Output the [x, y] coordinate of the center of the cell containing the given text.  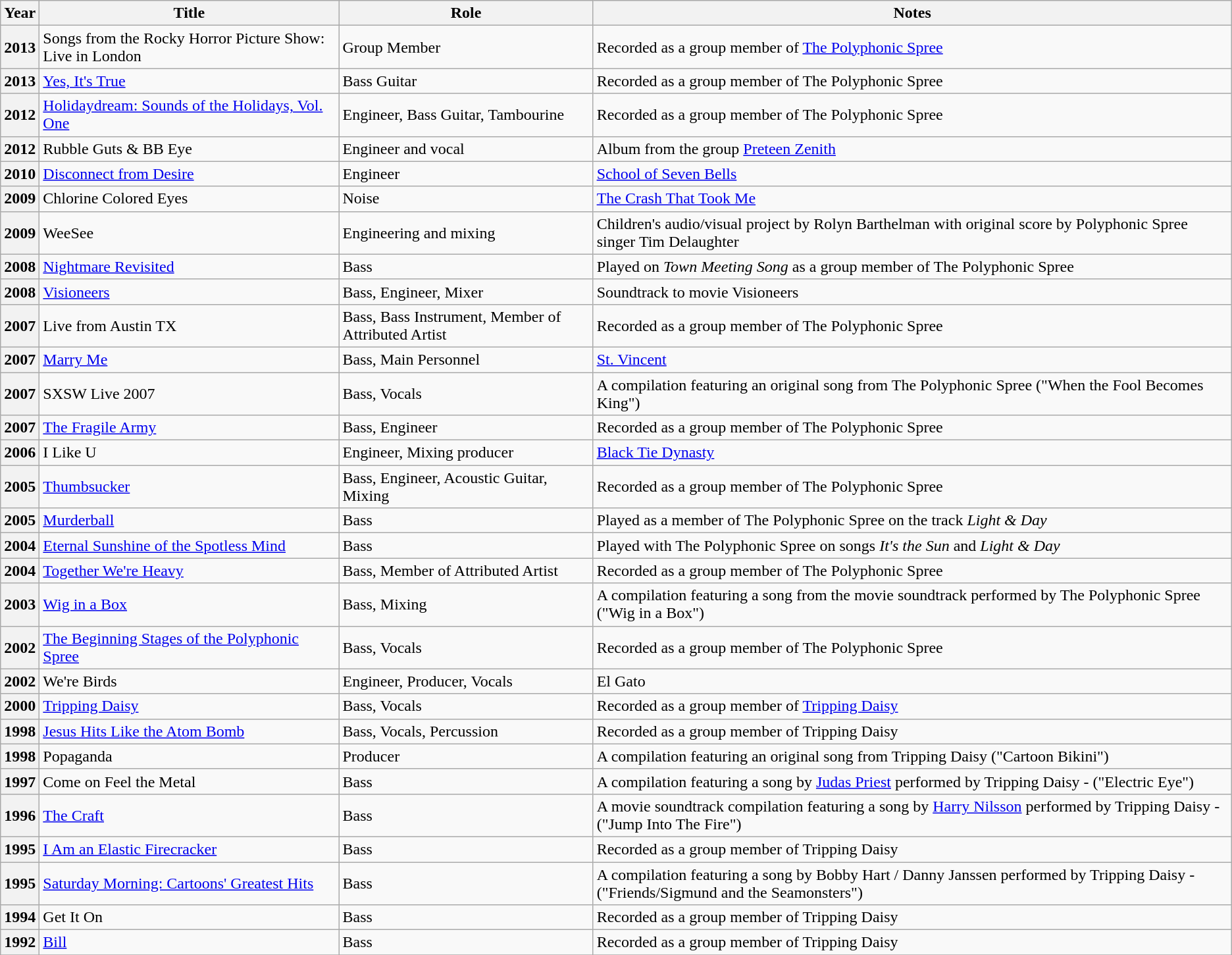
Bass, Vocals, Percussion [466, 731]
Played on Town Meeting Song as a group member of The Polyphonic Spree [912, 267]
Bass, Engineer [466, 428]
A compilation featuring a song by Judas Priest performed by Tripping Daisy - ("Electric Eye") [912, 781]
The Crash That Took Me [912, 199]
Soundtrack to movie Visioneers [912, 292]
A movie soundtrack compilation featuring a song by Harry Nilsson performed by Tripping Daisy - ("Jump Into The Fire") [912, 815]
Notes [912, 13]
St. Vincent [912, 359]
SXSW Live 2007 [190, 394]
Played with The Polyphonic Spree on songs It's the Sun and Light & Day [912, 546]
We're Birds [190, 681]
Wig in a Box [190, 604]
Noise [466, 199]
A compilation featuring a song from the movie soundtrack performed by The Polyphonic Spree ("Wig in a Box") [912, 604]
A compilation featuring an original song from Tripping Daisy ("Cartoon Bikini") [912, 756]
Children's audio/visual project by Rolyn Barthelman with original score by Polyphonic Spree singer Tim Delaughter [912, 233]
Together We're Heavy [190, 571]
2006 [20, 453]
2003 [20, 604]
Popaganda [190, 756]
Producer [466, 756]
Engineer, Producer, Vocals [466, 681]
A compilation featuring a song by Bobby Hart / Danny Janssen performed by Tripping Daisy - ("Friends/Sigmund and the Seamonsters") [912, 883]
Group Member [466, 47]
Thumbsucker [190, 487]
2010 [20, 174]
Holidaydream: Sounds of the Holidays, Vol. One [190, 115]
1992 [20, 942]
Bass, Main Personnel [466, 359]
1996 [20, 815]
Bass Guitar [466, 81]
Engineer [466, 174]
School of Seven Bells [912, 174]
Bill [190, 942]
Engineering and mixing [466, 233]
Bass, Bass Instrument, Member of Attributed Artist [466, 325]
Rubble Guts & BB Eye [190, 149]
Bass, Engineer, Acoustic Guitar, Mixing [466, 487]
Year [20, 13]
Songs from the Rocky Horror Picture Show: Live in London [190, 47]
The Fragile Army [190, 428]
Engineer, Bass Guitar, Tambourine [466, 115]
El Gato [912, 681]
Come on Feel the Metal [190, 781]
Role [466, 13]
Get It On [190, 917]
Chlorine Colored Eyes [190, 199]
Marry Me [190, 359]
1997 [20, 781]
I Am an Elastic Firecracker [190, 849]
2000 [20, 706]
Live from Austin TX [190, 325]
Played as a member of The Polyphonic Spree on the track Light & Day [912, 521]
Murderball [190, 521]
Jesus Hits Like the Atom Bomb [190, 731]
Visioneers [190, 292]
Bass, Engineer, Mixer [466, 292]
WeeSee [190, 233]
Black Tie Dynasty [912, 453]
Bass, Mixing [466, 604]
1994 [20, 917]
Nightmare Revisited [190, 267]
Album from the group Preteen Zenith [912, 149]
Bass, Member of Attributed Artist [466, 571]
Tripping Daisy [190, 706]
Eternal Sunshine of the Spotless Mind [190, 546]
A compilation featuring an original song from The Polyphonic Spree ("When the Fool Becomes King") [912, 394]
Yes, It's True [190, 81]
Engineer, Mixing producer [466, 453]
I Like U [190, 453]
Title [190, 13]
The Craft [190, 815]
Saturday Morning: Cartoons' Greatest Hits [190, 883]
The Beginning Stages of the Polyphonic Spree [190, 648]
Engineer and vocal [466, 149]
Disconnect from Desire [190, 174]
